Extract the [X, Y] coordinate from the center of the cell holding the provided text.  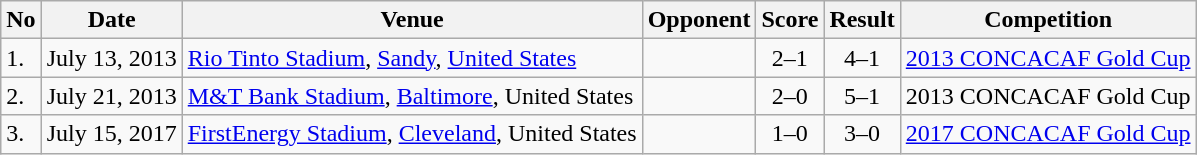
July 21, 2013 [112, 96]
Rio Tinto Stadium, Sandy, United States [412, 58]
3. [21, 134]
July 15, 2017 [112, 134]
2017 CONCACAF Gold Cup [1048, 134]
2–1 [790, 58]
Date [112, 20]
Score [790, 20]
1. [21, 58]
5–1 [862, 96]
No [21, 20]
Opponent [699, 20]
M&T Bank Stadium, Baltimore, United States [412, 96]
Result [862, 20]
2. [21, 96]
4–1 [862, 58]
3–0 [862, 134]
Venue [412, 20]
1–0 [790, 134]
2–0 [790, 96]
FirstEnergy Stadium, Cleveland, United States [412, 134]
July 13, 2013 [112, 58]
Competition [1048, 20]
